Find where the given text appears and provide that cell's center as [x, y] coordinate. 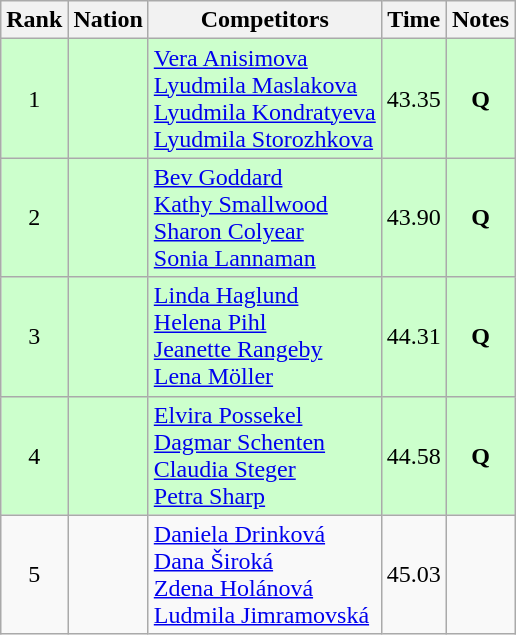
Rank [34, 20]
Notes [480, 20]
Vera AnisimovaLyudmila MaslakovaLyudmila KondratyevaLyudmila Storozhkova [264, 98]
44.58 [414, 456]
2 [34, 218]
Nation [108, 20]
43.35 [414, 98]
Elvira PossekelDagmar SchentenClaudia StegerPetra Sharp [264, 456]
43.90 [414, 218]
Bev GoddardKathy SmallwoodSharon ColyearSonia Lannaman [264, 218]
Competitors [264, 20]
5 [34, 574]
3 [34, 336]
44.31 [414, 336]
1 [34, 98]
4 [34, 456]
Time [414, 20]
45.03 [414, 574]
Daniela DrinkováDana ŠirokáZdena HolánováLudmila Jimramovská [264, 574]
Linda HaglundHelena PihlJeanette RangebyLena Möller [264, 336]
